Output the [X, Y] coordinate of the center of the cell containing the given text.  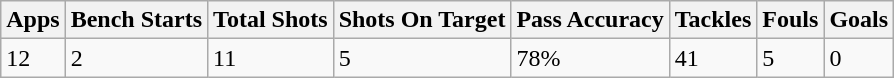
2 [136, 58]
Goals [859, 20]
Total Shots [271, 20]
Tackles [713, 20]
78% [590, 58]
Fouls [790, 20]
Bench Starts [136, 20]
Apps [33, 20]
12 [33, 58]
41 [713, 58]
Pass Accuracy [590, 20]
Shots On Target [422, 20]
0 [859, 58]
11 [271, 58]
